Find where the given text appears and provide that cell's center as [x, y] coordinate. 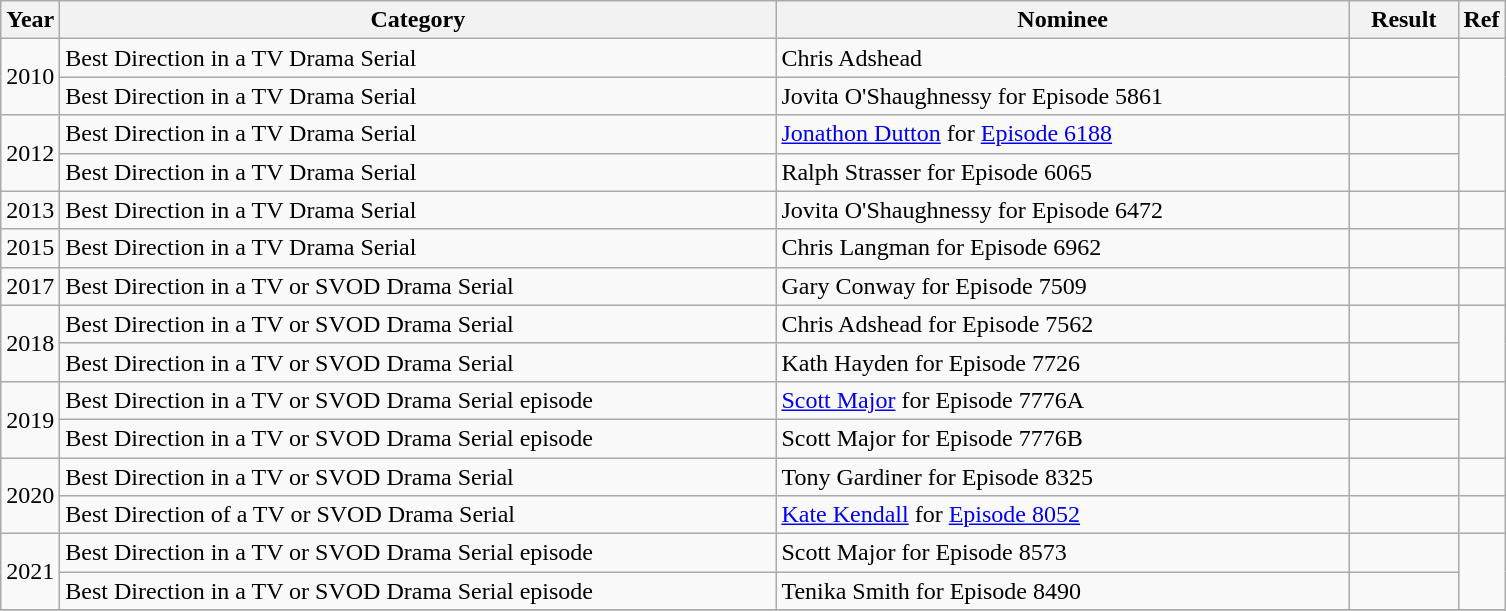
Year [30, 20]
Kath Hayden for Episode 7726 [1063, 362]
2010 [30, 77]
Jovita O'Shaughnessy for Episode 5861 [1063, 96]
Result [1404, 20]
2012 [30, 153]
Tenika Smith for Episode 8490 [1063, 591]
Best Direction of a TV or SVOD Drama Serial [418, 515]
Chris Adshead for Episode 7562 [1063, 324]
Tony Gardiner for Episode 8325 [1063, 477]
Ref [1482, 20]
Jovita O'Shaughnessy for Episode 6472 [1063, 210]
Kate Kendall for Episode 8052 [1063, 515]
Jonathon Dutton for Episode 6188 [1063, 134]
2017 [30, 286]
2013 [30, 210]
2021 [30, 572]
Category [418, 20]
2018 [30, 343]
Scott Major for Episode 8573 [1063, 553]
Chris Adshead [1063, 58]
Scott Major for Episode 7776B [1063, 438]
2015 [30, 248]
Gary Conway for Episode 7509 [1063, 286]
2019 [30, 419]
Nominee [1063, 20]
2020 [30, 496]
Chris Langman for Episode 6962 [1063, 248]
Ralph Strasser for Episode 6065 [1063, 172]
Scott Major for Episode 7776A [1063, 400]
